Return the [X, Y] coordinate for the center point of the cell that contains the specified text.  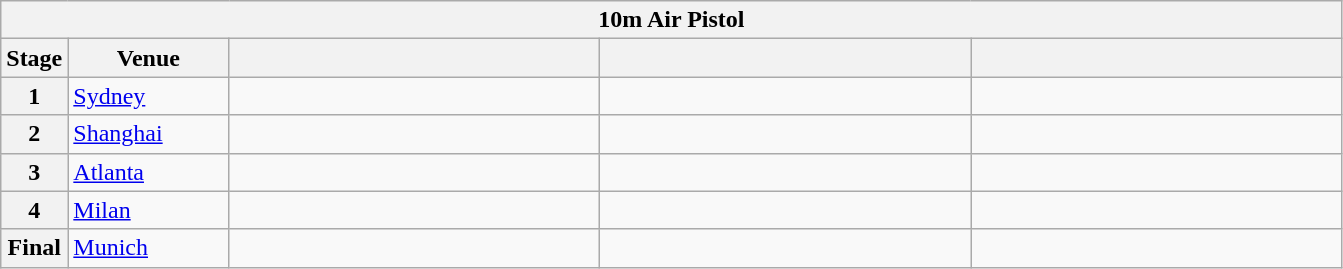
Venue [148, 58]
2 [34, 134]
3 [34, 172]
Milan [148, 210]
Shanghai [148, 134]
4 [34, 210]
1 [34, 96]
Stage [34, 58]
Sydney [148, 96]
10m Air Pistol [672, 20]
Munich [148, 248]
Atlanta [148, 172]
Final [34, 248]
